Pinpoint the cell where the given text exists, returning its [x, y] midpoint coordinate. 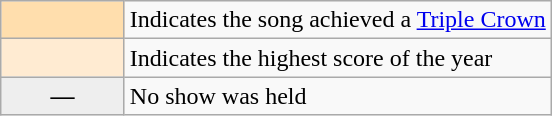
Indicates the highest score of the year [338, 58]
— [63, 96]
Indicates the song achieved a Triple Crown [338, 20]
No show was held [338, 96]
